Output the [x, y] coordinate of the center of the cell containing the given text.  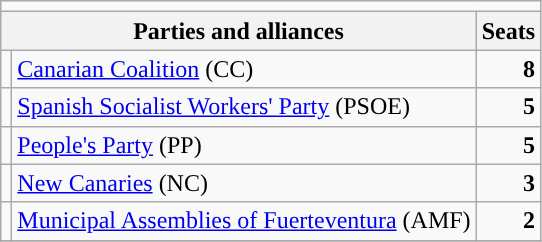
Canarian Coalition (CC) [244, 69]
Parties and alliances [238, 31]
3 [508, 183]
New Canaries (NC) [244, 183]
Municipal Assemblies of Fuerteventura (AMF) [244, 221]
Spanish Socialist Workers' Party (PSOE) [244, 107]
People's Party (PP) [244, 145]
8 [508, 69]
Seats [508, 31]
2 [508, 221]
